Pinpoint the cell where the given text exists, returning its (x, y) midpoint coordinate. 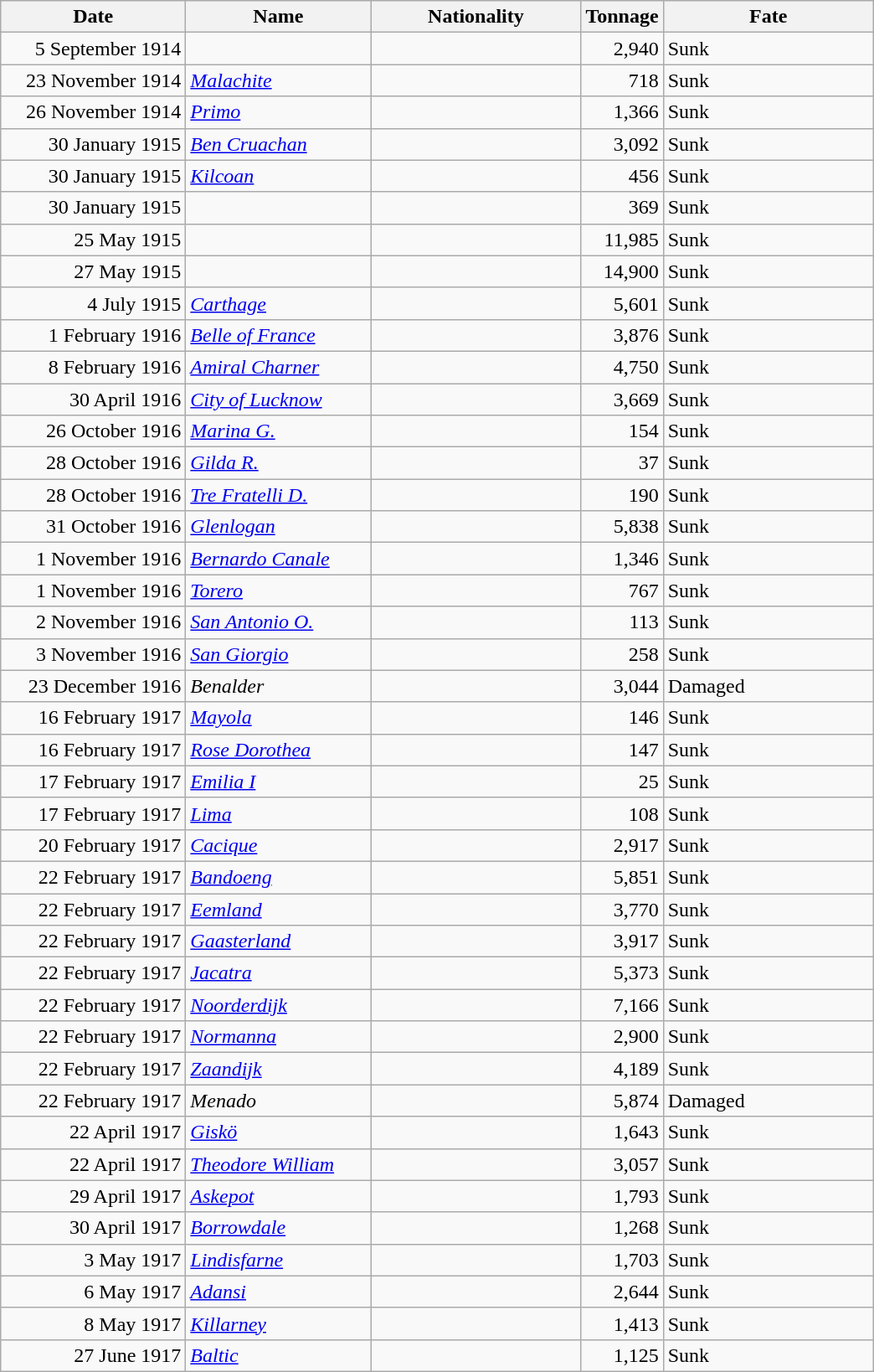
Marina G. (278, 431)
3,876 (622, 335)
1 February 1916 (94, 335)
3,669 (622, 400)
25 (622, 781)
6 May 1917 (94, 1292)
Borrowdale (278, 1228)
Kilcoan (278, 176)
Amiral Charner (278, 367)
2,644 (622, 1292)
190 (622, 495)
8 February 1916 (94, 367)
5,874 (622, 1101)
City of Lucknow (278, 400)
Giskö (278, 1132)
Rose Dorothea (278, 750)
San Antonio O. (278, 622)
Name (278, 17)
Lima (278, 813)
5,851 (622, 877)
3 May 1917 (94, 1260)
8 May 1917 (94, 1323)
Noorderdijk (278, 1005)
Bandoeng (278, 877)
Emilia I (278, 781)
31 October 1916 (94, 527)
29 April 1917 (94, 1196)
Date (94, 17)
1,125 (622, 1355)
369 (622, 208)
Carthage (278, 303)
Eemland (278, 909)
Fate (769, 17)
Benalder (278, 686)
25 May 1915 (94, 240)
1,346 (622, 559)
1,268 (622, 1228)
23 December 1916 (94, 686)
Ben Cruachan (278, 144)
Gilda R. (278, 463)
37 (622, 463)
Belle of France (278, 335)
1,703 (622, 1260)
113 (622, 622)
Cacique (278, 845)
Adansi (278, 1292)
767 (622, 591)
258 (622, 654)
7,166 (622, 1005)
3,044 (622, 686)
5,838 (622, 527)
Gaasterland (278, 941)
2,917 (622, 845)
14,900 (622, 271)
1,643 (622, 1132)
5 September 1914 (94, 49)
Malachite (278, 80)
3,057 (622, 1164)
Tre Fratelli D. (278, 495)
Tonnage (622, 17)
Theodore William (278, 1164)
108 (622, 813)
3,917 (622, 941)
Baltic (278, 1355)
Menado (278, 1101)
Lindisfarne (278, 1260)
Killarney (278, 1323)
1,413 (622, 1323)
154 (622, 431)
Askepot (278, 1196)
Normanna (278, 1037)
4,750 (622, 367)
3,092 (622, 144)
20 February 1917 (94, 845)
30 April 1916 (94, 400)
5,373 (622, 973)
4 July 1915 (94, 303)
11,985 (622, 240)
4,189 (622, 1069)
3,770 (622, 909)
Nationality (476, 17)
Bernardo Canale (278, 559)
5,601 (622, 303)
23 November 1914 (94, 80)
456 (622, 176)
718 (622, 80)
27 June 1917 (94, 1355)
Glenlogan (278, 527)
San Giorgio (278, 654)
2,900 (622, 1037)
Torero (278, 591)
147 (622, 750)
2 November 1916 (94, 622)
26 November 1914 (94, 112)
Zaandijk (278, 1069)
Primo (278, 112)
2,940 (622, 49)
Jacatra (278, 973)
1,793 (622, 1196)
27 May 1915 (94, 271)
Mayola (278, 718)
3 November 1916 (94, 654)
146 (622, 718)
30 April 1917 (94, 1228)
1,366 (622, 112)
26 October 1916 (94, 431)
